Detect which cell encompasses the target text, then output its (X, Y) center coordinate. 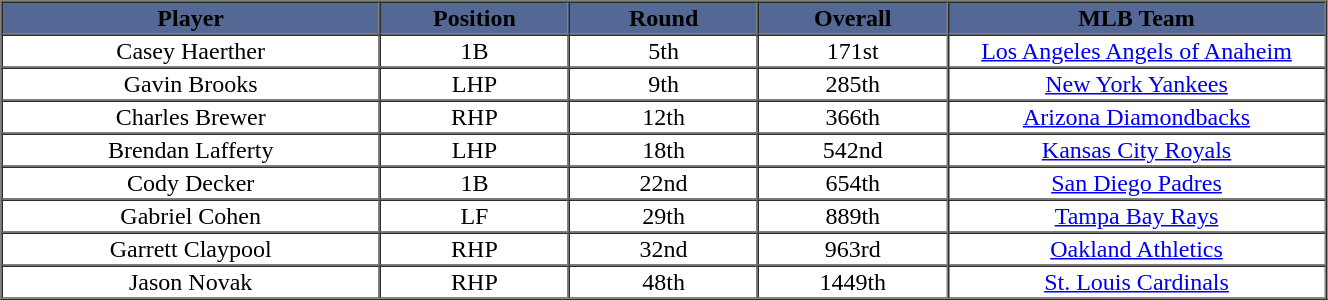
Charles Brewer (191, 116)
Casey Haerther (191, 50)
Oakland Athletics (1136, 248)
654th (852, 182)
32nd (664, 248)
5th (664, 50)
Brendan Lafferty (191, 150)
Position (474, 18)
Cody Decker (191, 182)
171st (852, 50)
Arizona Diamondbacks (1136, 116)
1449th (852, 282)
MLB Team (1136, 18)
Garrett Claypool (191, 248)
12th (664, 116)
St. Louis Cardinals (1136, 282)
18th (664, 150)
889th (852, 216)
285th (852, 84)
LF (474, 216)
Overall (852, 18)
New York Yankees (1136, 84)
29th (664, 216)
Player (191, 18)
Los Angeles Angels of Anaheim (1136, 50)
Gabriel Cohen (191, 216)
Kansas City Royals (1136, 150)
Jason Novak (191, 282)
366th (852, 116)
Tampa Bay Rays (1136, 216)
Round (664, 18)
San Diego Padres (1136, 182)
22nd (664, 182)
963rd (852, 248)
48th (664, 282)
542nd (852, 150)
9th (664, 84)
Gavin Brooks (191, 84)
